Extract the [x, y] coordinate from the center of the cell holding the provided text.  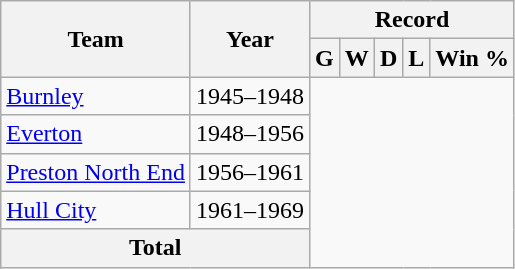
Record [412, 20]
1945–1948 [250, 96]
1961–1969 [250, 210]
G [325, 58]
L [416, 58]
D [388, 58]
Year [250, 39]
W [356, 58]
Burnley [96, 96]
Preston North End [96, 172]
Total [156, 248]
Hull City [96, 210]
Win % [472, 58]
Everton [96, 134]
1956–1961 [250, 172]
1948–1956 [250, 134]
Team [96, 39]
